Detect which cell encompasses the target text, then output its [X, Y] center coordinate. 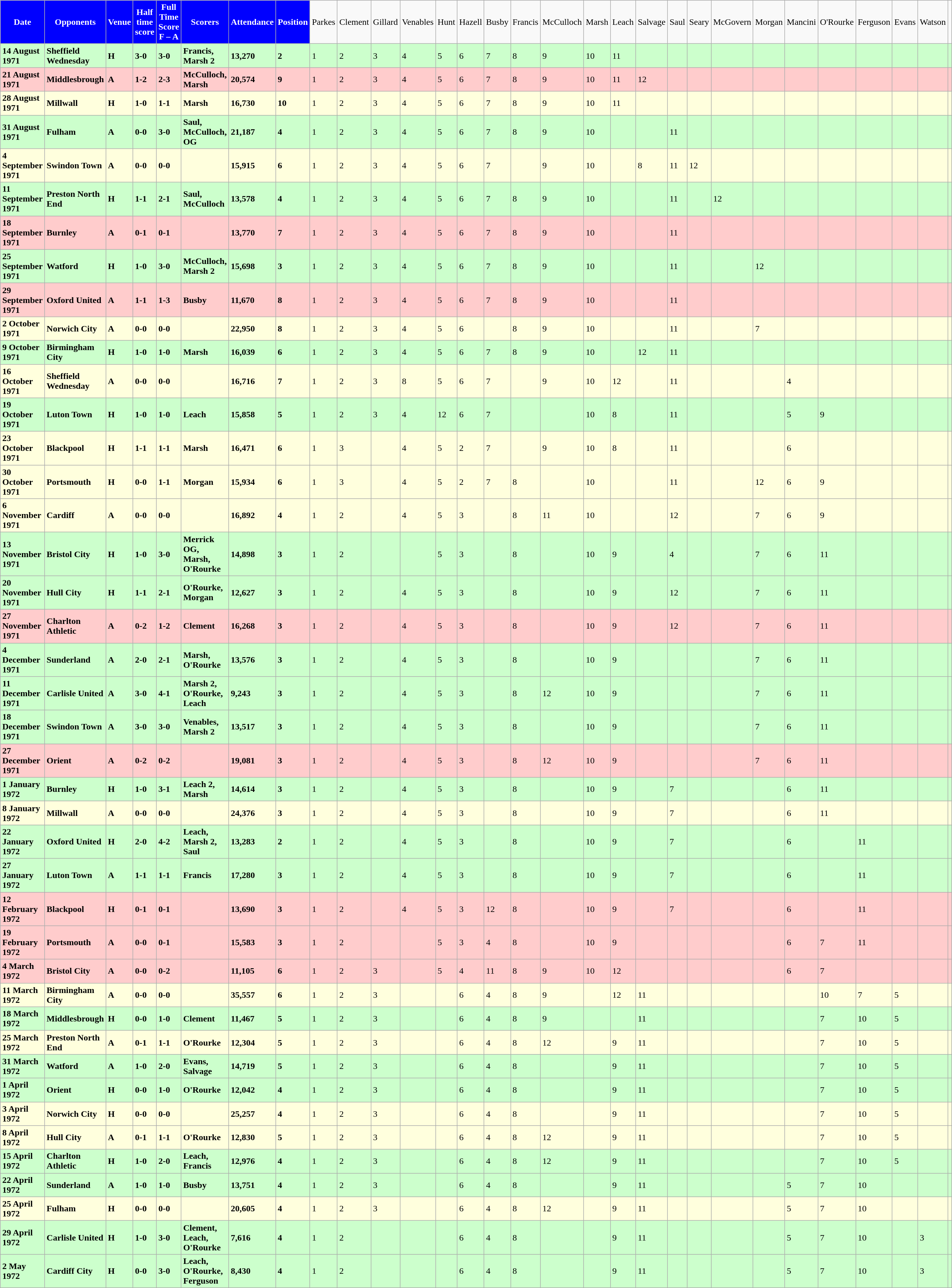
Date [23, 22]
Evans [905, 22]
13,283 [252, 842]
8,430 [252, 1271]
Gillard [386, 22]
24,376 [252, 813]
Francis, Marsh 2 [205, 55]
16,268 [252, 626]
Leach 2, Marsh [205, 789]
O'Rourke, Morgan [205, 593]
Venables, Marsh 2 [205, 727]
14,719 [252, 1066]
Merrick OG, Marsh, O'Rourke [205, 554]
4 September 1971 [23, 165]
11,467 [252, 1019]
Venue [119, 22]
13 November 1971 [23, 554]
22,950 [252, 329]
22 January 1972 [23, 842]
Marsh 2, O'Rourke, Leach [205, 693]
30 October 1971 [23, 482]
3-1 [169, 789]
9 October 1971 [23, 352]
16,730 [252, 103]
Full Time ScoreF – A [169, 22]
15,915 [252, 165]
27 December 1971 [23, 760]
4 December 1971 [23, 660]
Evans, Salvage [205, 1066]
1-3 [169, 300]
16 October 1971 [23, 381]
McCulloch, Marsh [205, 80]
Clement, Leach, O'Rourke [205, 1237]
1 April 1972 [23, 1090]
Hunt [446, 22]
25,257 [252, 1113]
2-3 [169, 80]
Parkes [324, 22]
13,770 [252, 233]
Leach, Marsh 2, Saul [205, 842]
Seary [699, 22]
29 April 1972 [23, 1237]
12,304 [252, 1043]
11 September 1971 [23, 199]
Hazell [471, 22]
Leach, O'Rourke, Ferguson [205, 1271]
Ferguson [874, 22]
Saul [677, 22]
8 January 1972 [23, 813]
16,039 [252, 352]
Leach, Francis [205, 1161]
11 December 1971 [23, 693]
8 April 1972 [23, 1138]
13,751 [252, 1185]
20,574 [252, 80]
7,616 [252, 1237]
McCulloch [562, 22]
12 February 1972 [23, 909]
15,934 [252, 482]
Mancini [801, 22]
16,716 [252, 381]
Salvage [651, 22]
20 November 1971 [23, 593]
27 January 1972 [23, 875]
19,081 [252, 760]
16,892 [252, 515]
12,042 [252, 1090]
15,583 [252, 943]
15,858 [252, 415]
9,243 [252, 693]
21,187 [252, 132]
20,605 [252, 1208]
15 April 1972 [23, 1161]
23 October 1971 [23, 448]
Half time score [145, 22]
14,614 [252, 789]
28 August 1971 [23, 103]
Cardiff [75, 515]
Cardiff City [75, 1271]
16,471 [252, 448]
13,576 [252, 660]
13,517 [252, 727]
25 March 1972 [23, 1043]
Position [293, 22]
22 April 1972 [23, 1185]
6 November 1971 [23, 515]
15,698 [252, 266]
31 March 1972 [23, 1066]
12,830 [252, 1138]
4-1 [169, 693]
McGovern [732, 22]
4 March 1972 [23, 971]
18 March 1972 [23, 1019]
Opponents [75, 22]
18 September 1971 [23, 233]
11,105 [252, 971]
19 October 1971 [23, 415]
35,557 [252, 995]
Scorers [205, 22]
31 August 1971 [23, 132]
3 April 1972 [23, 1113]
12,627 [252, 593]
Watson [933, 22]
14,898 [252, 554]
25 September 1971 [23, 266]
1 January 1972 [23, 789]
12,976 [252, 1161]
13,578 [252, 199]
13,690 [252, 909]
11,670 [252, 300]
McCulloch, Marsh 2 [205, 266]
Attendance [252, 22]
2 October 1971 [23, 329]
13,270 [252, 55]
17,280 [252, 875]
Marsh, O'Rourke [205, 660]
Saul, McCulloch, OG [205, 132]
Venables [418, 22]
19 February 1972 [23, 943]
11 March 1972 [23, 995]
14 August 1971 [23, 55]
29 September 1971 [23, 300]
25 April 1972 [23, 1208]
4-2 [169, 842]
27 November 1971 [23, 626]
18 December 1971 [23, 727]
Saul, McCulloch [205, 199]
2 May 1972 [23, 1271]
21 August 1971 [23, 80]
